From the cell containing the given text, extract its center point as [x, y] coordinate. 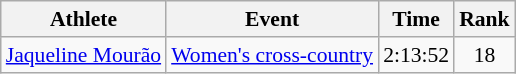
Time [416, 19]
Women's cross-country [272, 55]
Event [272, 19]
Rank [484, 19]
18 [484, 55]
Athlete [84, 19]
Jaqueline Mourão [84, 55]
2:13:52 [416, 55]
